Locate the cell with the specified text and output its (x, y) center coordinate. 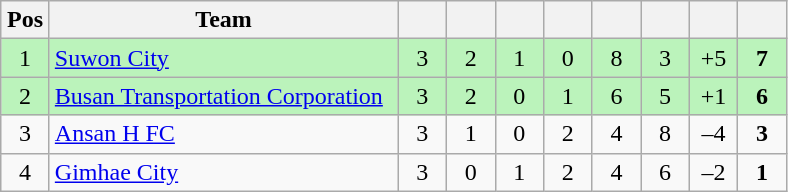
–2 (714, 172)
Gimhae City (224, 172)
5 (666, 96)
+1 (714, 96)
Team (224, 20)
Suwon City (224, 58)
Ansan H FC (224, 134)
Pos (26, 20)
+5 (714, 58)
7 (762, 58)
Busan Transportation Corporation (224, 96)
–4 (714, 134)
